Determine the (x, y) coordinate at the center of the cell enclosing the given text.  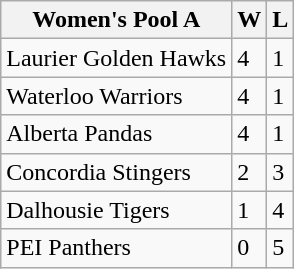
PEI Panthers (116, 248)
3 (280, 172)
Laurier Golden Hawks (116, 58)
Alberta Pandas (116, 134)
Concordia Stingers (116, 172)
W (250, 20)
0 (250, 248)
Dalhousie Tigers (116, 210)
Women's Pool A (116, 20)
2 (250, 172)
Waterloo Warriors (116, 96)
L (280, 20)
5 (280, 248)
